Return the (x, y) coordinate for the center point of the cell that contains the specified text.  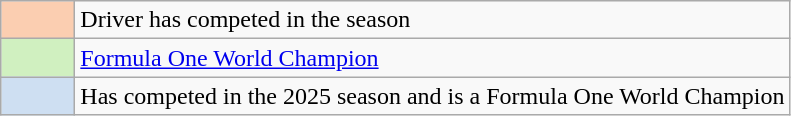
Has competed in the 2025 season and is a Formula One World Champion (432, 96)
Formula One World Champion (432, 58)
Driver has competed in the season (432, 20)
